Output the (x, y) coordinate of the center of the cell containing the given text.  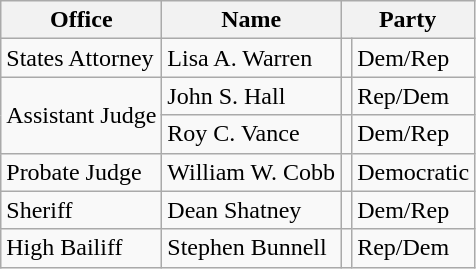
Name (252, 20)
William W. Cobb (252, 172)
States Attorney (82, 58)
Party (408, 20)
Probate Judge (82, 172)
Democratic (414, 172)
Lisa A. Warren (252, 58)
Dean Shatney (252, 210)
John S. Hall (252, 96)
Sheriff (82, 210)
High Bailiff (82, 248)
Office (82, 20)
Stephen Bunnell (252, 248)
Assistant Judge (82, 115)
Roy C. Vance (252, 134)
